Return the [x, y] coordinate for the center point of the cell that contains the specified text.  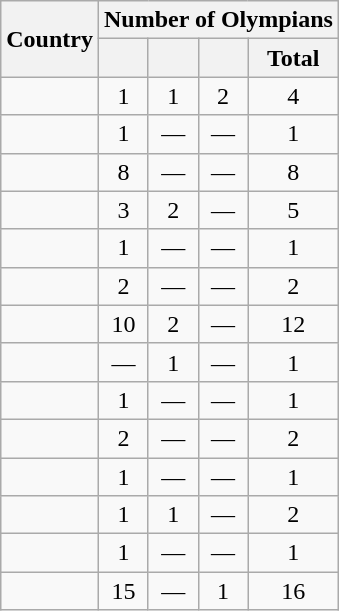
Total [293, 58]
4 [293, 96]
12 [293, 324]
10 [123, 324]
16 [293, 591]
15 [123, 591]
Number of Olympians [218, 20]
5 [293, 210]
3 [123, 210]
Country [50, 39]
